Determine the (x, y) coordinate at the center of the cell enclosing the given text.  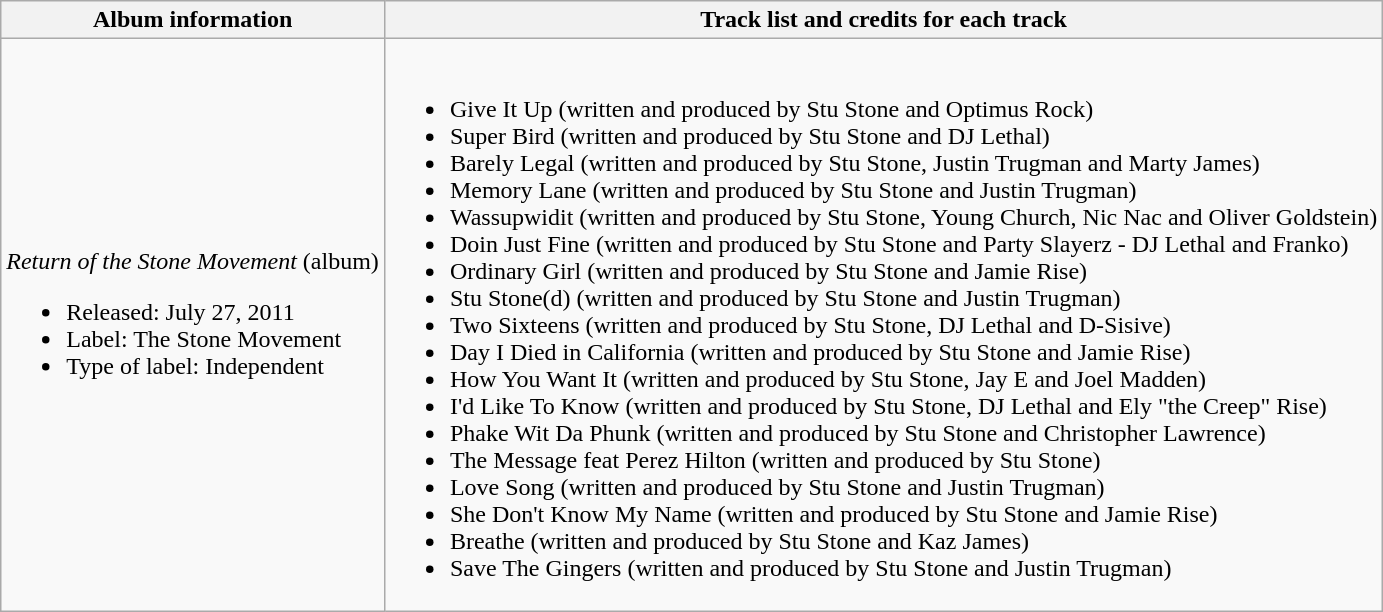
Album information (193, 20)
Track list and credits for each track (883, 20)
Return of the Stone Movement (album) Released: July 27, 2011Label: The Stone MovementType of label: Independent (193, 325)
